Pinpoint the cell where the given text exists, returning its (X, Y) midpoint coordinate. 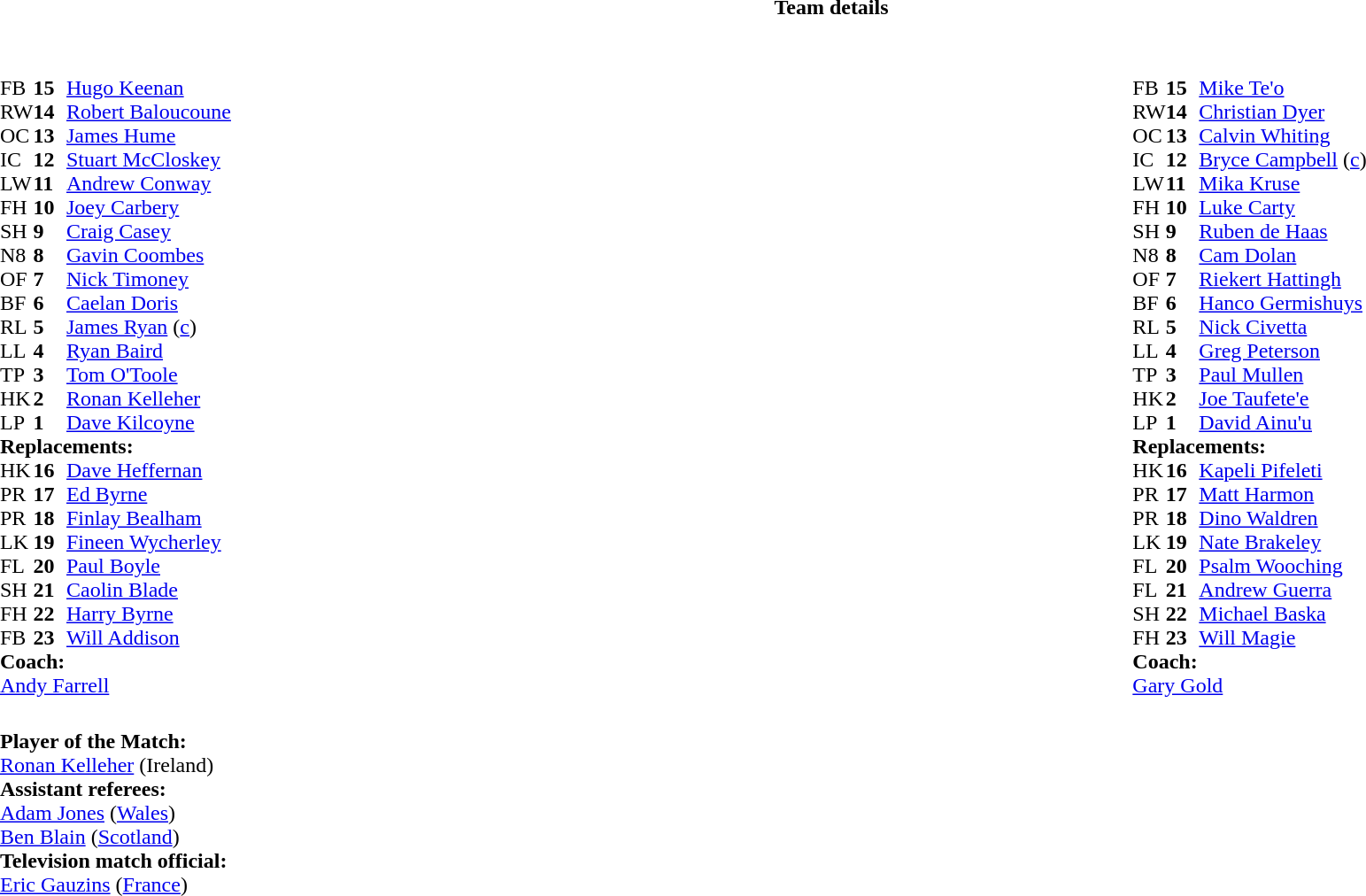
Bryce Campbell (c) (1282, 159)
Andrew Conway (149, 184)
Dino Waldren (1282, 519)
David Ainu'u (1282, 423)
Calvin Whiting (1282, 136)
Nick Civetta (1282, 328)
Ed Byrne (149, 494)
Finlay Bealham (149, 519)
Ruben de Haas (1282, 232)
James Ryan (c) (149, 328)
Joey Carbery (149, 207)
Stuart McCloskey (149, 159)
Hanco Germishuys (1282, 303)
Greg Peterson (1282, 351)
Kapeli Pifeleti (1282, 471)
Joe Taufete'e (1282, 398)
Will Magie (1282, 637)
Nate Brakeley (1282, 542)
Gary Gold (1249, 685)
Paul Mullen (1282, 375)
Tom O'Toole (149, 375)
Matt Harmon (1282, 494)
Michael Baska (1282, 614)
Luke Carty (1282, 207)
Craig Casey (149, 232)
Dave Heffernan (149, 471)
Caelan Doris (149, 303)
Gavin Coombes (149, 255)
Cam Dolan (1282, 255)
Will Addison (149, 637)
Nick Timoney (149, 280)
Robert Baloucoune (149, 112)
Riekert Hattingh (1282, 280)
Ronan Kelleher (149, 398)
Mike Te'o (1282, 89)
Christian Dyer (1282, 112)
Caolin Blade (149, 590)
James Hume (149, 136)
Andy Farrell (115, 685)
Psalm Wooching (1282, 567)
Mika Kruse (1282, 184)
Harry Byrne (149, 614)
Fineen Wycherley (149, 542)
Dave Kilcoyne (149, 423)
Andrew Guerra (1282, 590)
Hugo Keenan (149, 89)
Paul Boyle (149, 567)
Ryan Baird (149, 351)
